For the text-containing cell, return its midpoint in [x, y] coordinate format. 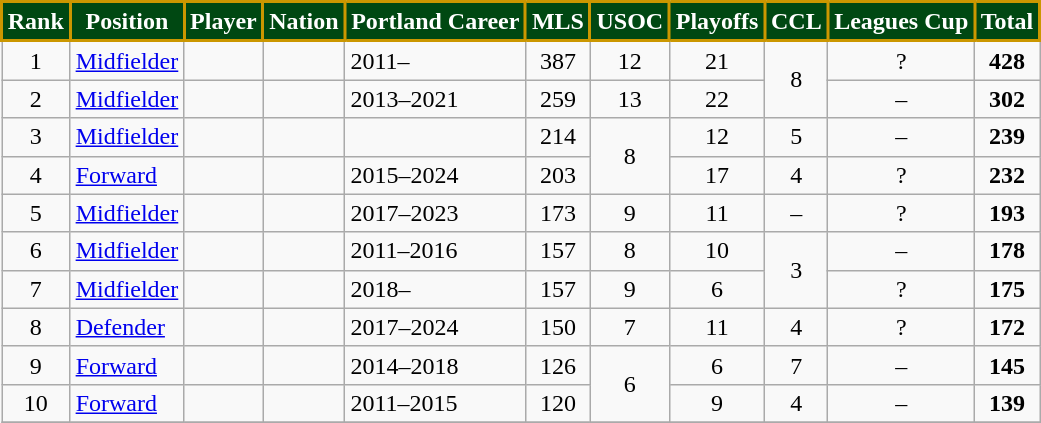
175 [1008, 289]
17 [716, 175]
387 [558, 60]
2011– [436, 60]
428 [1008, 60]
Defender [127, 327]
Portland Career [436, 22]
22 [716, 99]
145 [1008, 365]
2014–2018 [436, 365]
13 [630, 99]
2015–2024 [436, 175]
Playoffs [716, 22]
Player [224, 22]
232 [1008, 175]
178 [1008, 251]
2 [36, 99]
2013–2021 [436, 99]
Rank [36, 22]
302 [1008, 99]
2018– [436, 289]
173 [558, 213]
2011–2016 [436, 251]
Total [1008, 22]
150 [558, 327]
Leagues Cup [902, 22]
259 [558, 99]
126 [558, 365]
MLS [558, 22]
139 [1008, 403]
2011–2015 [436, 403]
239 [1008, 137]
USOC [630, 22]
CCL [796, 22]
193 [1008, 213]
172 [1008, 327]
2017–2023 [436, 213]
Nation [304, 22]
2017–2024 [436, 327]
214 [558, 137]
120 [558, 403]
1 [36, 60]
203 [558, 175]
21 [716, 60]
Position [127, 22]
